Return (x, y) of the center of cell containing provided text 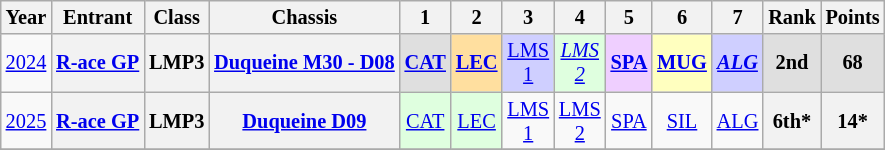
68 (853, 63)
Duqueine M30 - D08 (304, 63)
3 (528, 17)
7 (738, 17)
Rank (792, 17)
SIL (682, 121)
4 (580, 17)
2nd (792, 63)
Class (176, 17)
Duqueine D09 (304, 121)
Entrant (98, 17)
6 (682, 17)
14* (853, 121)
6th* (792, 121)
MUG (682, 63)
1 (426, 17)
Year (26, 17)
2 (477, 17)
2024 (26, 63)
5 (630, 17)
Chassis (304, 17)
2025 (26, 121)
Points (853, 17)
